Locate the cell with the specified text and output its [X, Y] center coordinate. 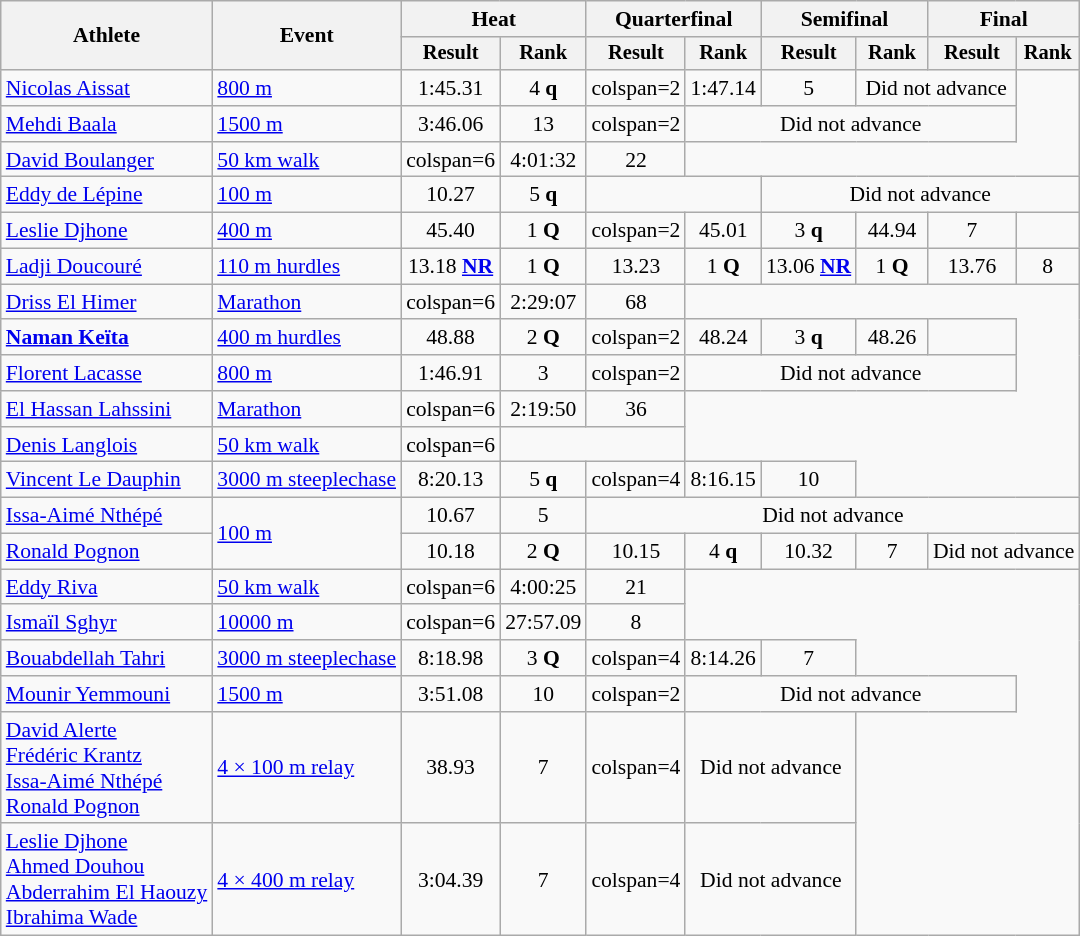
36 [636, 409]
Eddy Riva [107, 587]
Leslie DjhoneAhmed DouhouAbderrahim El HaouzyIbrahima Wade [107, 880]
3:04.39 [450, 880]
Semifinal [844, 19]
8:16.15 [722, 480]
Ismaïl Sghyr [107, 623]
48.88 [450, 338]
400 m hurdles [306, 338]
Mehdi Baala [107, 124]
45.01 [722, 231]
27:57.09 [543, 623]
13.06 NR [808, 267]
Eddy de Lépine [107, 195]
Nicolas Aissat [107, 88]
Heat [494, 19]
Driss El Himer [107, 302]
1:45.31 [450, 88]
Vincent Le Dauphin [107, 480]
10.32 [808, 552]
Ronald Pognon [107, 552]
10.67 [450, 516]
2:19:50 [543, 409]
10.27 [450, 195]
David AlerteFrédéric KrantzIssa-Aimé NthépéRonald Pognon [107, 768]
El Hassan Lahssini [107, 409]
Athlete [107, 36]
1:46.91 [450, 373]
4:01:32 [543, 160]
Issa-Aimé Nthépé [107, 516]
21 [636, 587]
13.23 [636, 267]
3:51.08 [450, 694]
8:20.13 [450, 480]
Quarterfinal [674, 19]
10.18 [450, 552]
13 [543, 124]
22 [636, 160]
Event [306, 36]
8:14.26 [722, 658]
Ladji Doucouré [107, 267]
38.93 [450, 768]
Naman Keïta [107, 338]
8:18.98 [450, 658]
3:46.06 [450, 124]
4 × 400 m relay [306, 880]
3 [543, 373]
Mounir Yemmouni [107, 694]
10.15 [636, 552]
45.40 [450, 231]
4 × 100 m relay [306, 768]
David Boulanger [107, 160]
Leslie Djhone [107, 231]
Final [1004, 19]
48.26 [892, 338]
Florent Lacasse [107, 373]
Denis Langlois [107, 445]
10000 m [306, 623]
13.76 [972, 267]
48.24 [722, 338]
3 Q [543, 658]
68 [636, 302]
110 m hurdles [306, 267]
2:29:07 [543, 302]
400 m [306, 231]
1:47.14 [722, 88]
Bouabdellah Tahri [107, 658]
13.18 NR [450, 267]
4:00:25 [543, 587]
44.94 [892, 231]
